Scan for the cell matching the given text and deliver its [X, Y] coordinate at center. 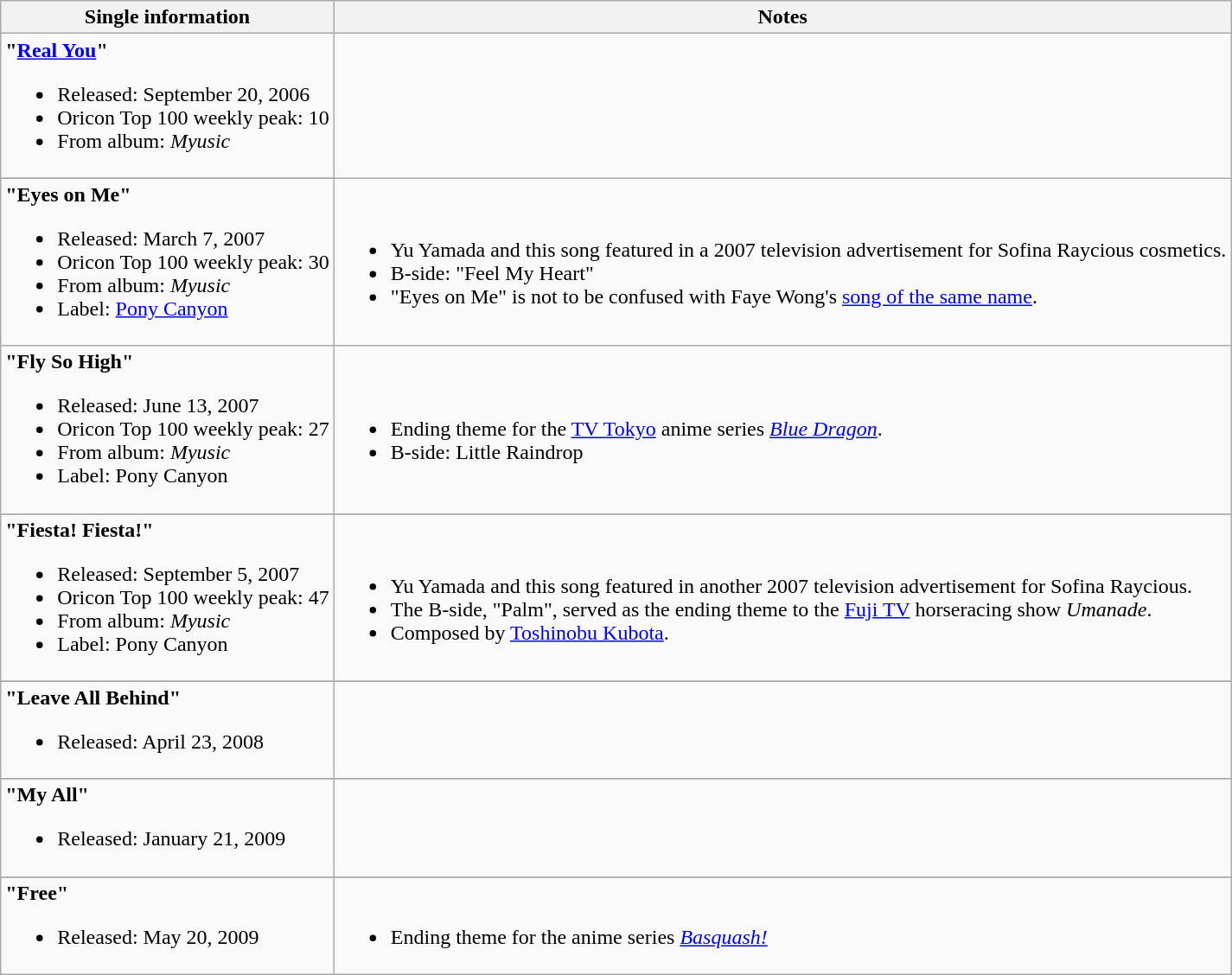
"Free"Released: May 20, 2009 [168, 925]
"Leave All Behind"Released: April 23, 2008 [168, 730]
Ending theme for the anime series Basquash! [782, 925]
Notes [782, 17]
"Real You"Released: September 20, 2006Oricon Top 100 weekly peak: 10From album: Myusic [168, 105]
Ending theme for the TV Tokyo anime series Blue Dragon.B-side: Little Raindrop [782, 430]
Single information [168, 17]
"Fiesta! Fiesta!"Released: September 5, 2007Oricon Top 100 weekly peak: 47From album: MyusicLabel: Pony Canyon [168, 597]
"Fly So High"Released: June 13, 2007Oricon Top 100 weekly peak: 27From album: MyusicLabel: Pony Canyon [168, 430]
"Eyes on Me"Released: March 7, 2007Oricon Top 100 weekly peak: 30From album: MyusicLabel: Pony Canyon [168, 262]
"My All"Released: January 21, 2009 [168, 828]
